Search for the cell housing the specified text and yield its (x, y) center coordinate. 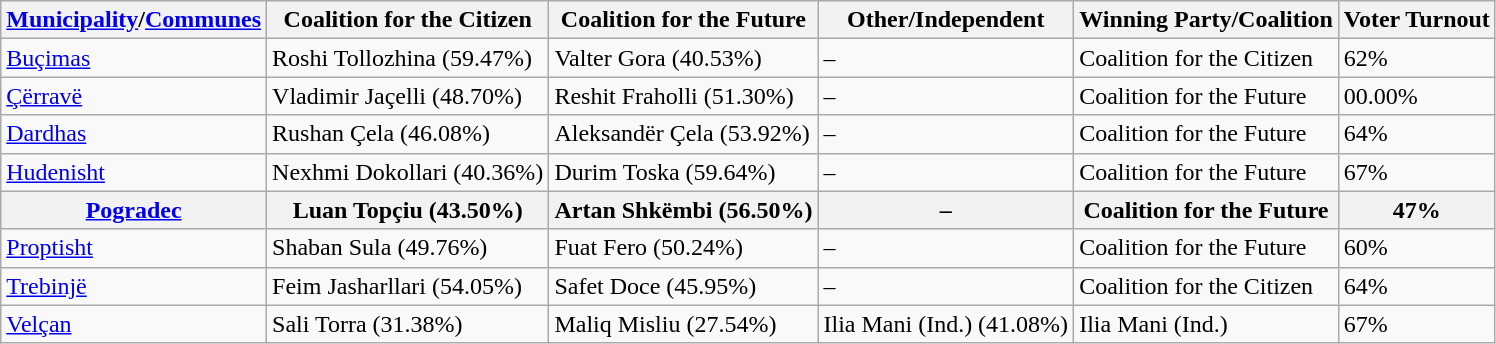
Vladimir Jaçelli (48.70%) (408, 96)
47% (1416, 210)
Proptisht (134, 248)
Reshit Fraholli (51.30%) (684, 96)
Durim Toska (59.64%) (684, 172)
Feim Jasharllari (54.05%) (408, 286)
Dardhas (134, 134)
Shaban Sula (49.76%) (408, 248)
Çërravë (134, 96)
62% (1416, 58)
Pogradec (134, 210)
Buçimas (134, 58)
Ilia Mani (Ind.) (41.08%) (946, 324)
Safet Doce (45.95%) (684, 286)
Other/Independent (946, 20)
Hudenisht (134, 172)
Roshi Tollozhina (59.47%) (408, 58)
Luan Topçiu (43.50%) (408, 210)
Valter Gora (40.53%) (684, 58)
Ilia Mani (Ind.) (1206, 324)
Sali Torra (31.38%) (408, 324)
60% (1416, 248)
Winning Party/Coalition (1206, 20)
Nexhmi Dokollari (40.36%) (408, 172)
Artan Shkëmbi (56.50%) (684, 210)
Velçan (134, 324)
00.00% (1416, 96)
Voter Turnout (1416, 20)
Aleksandër Çela (53.92%) (684, 134)
Municipality/Communes (134, 20)
Trebinjë (134, 286)
Rushan Çela (46.08%) (408, 134)
Maliq Misliu (27.54%) (684, 324)
Fuat Fero (50.24%) (684, 248)
